Return the (X, Y) coordinate for the center point of the cell that contains the specified text.  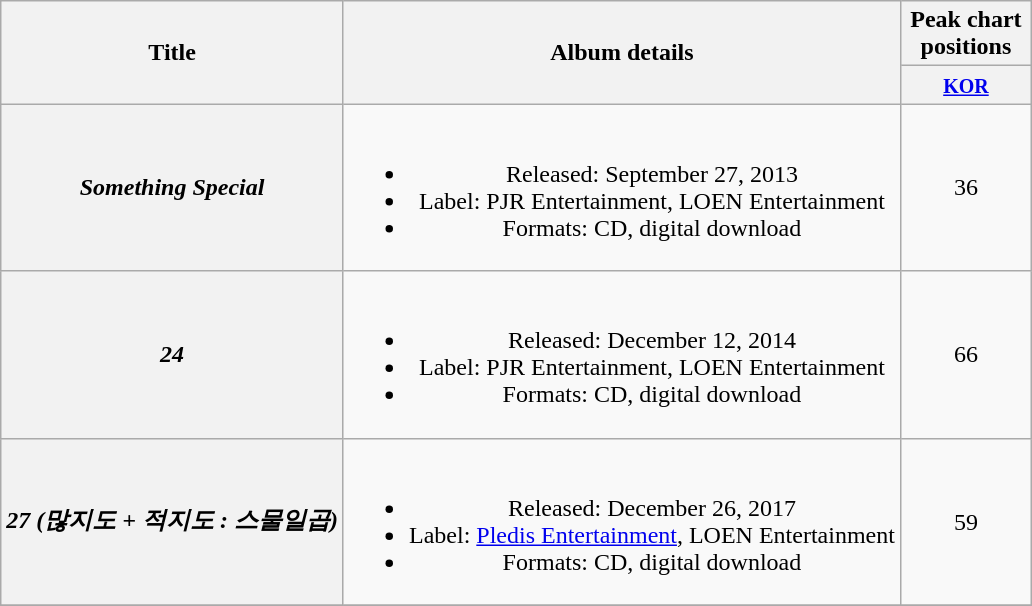
Something Special (172, 188)
Released: December 26, 2017Label: Pledis Entertainment, LOEN EntertainmentFormats: CD, digital download (622, 522)
27 (많지도 + 적지도 : 스물일곱) (172, 522)
66 (966, 354)
36 (966, 188)
Released: December 12, 2014Label: PJR Entertainment, LOEN EntertainmentFormats: CD, digital download (622, 354)
Released: September 27, 2013Label: PJR Entertainment, LOEN EntertainmentFormats: CD, digital download (622, 188)
Title (172, 52)
KOR (966, 85)
Album details (622, 52)
24 (172, 354)
59 (966, 522)
Peak chart positions (966, 34)
